Pinpoint the cell where the given text exists, returning its (X, Y) midpoint coordinate. 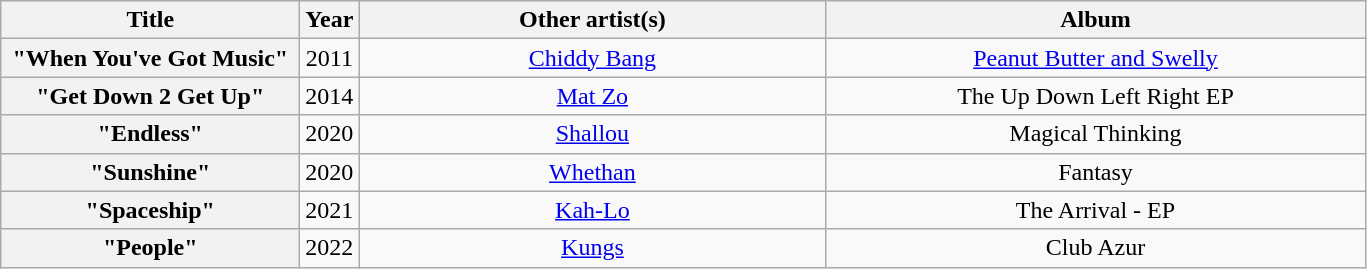
Title (150, 20)
Kungs (592, 248)
Magical Thinking (1096, 134)
Whethan (592, 172)
Other artist(s) (592, 20)
Kah-Lo (592, 210)
"Get Down 2 Get Up" (150, 96)
Mat Zo (592, 96)
"Spaceship" (150, 210)
2014 (330, 96)
Shallou (592, 134)
The Up Down Left Right EP (1096, 96)
Chiddy Bang (592, 58)
"People" (150, 248)
Peanut Butter and Swelly (1096, 58)
Fantasy (1096, 172)
"Sunshine" (150, 172)
Club Azur (1096, 248)
2022 (330, 248)
Album (1096, 20)
2011 (330, 58)
The Arrival - EP (1096, 210)
"Endless" (150, 134)
Year (330, 20)
"When You've Got Music" (150, 58)
2021 (330, 210)
